Scan for the cell matching the given text and deliver its (x, y) coordinate at center. 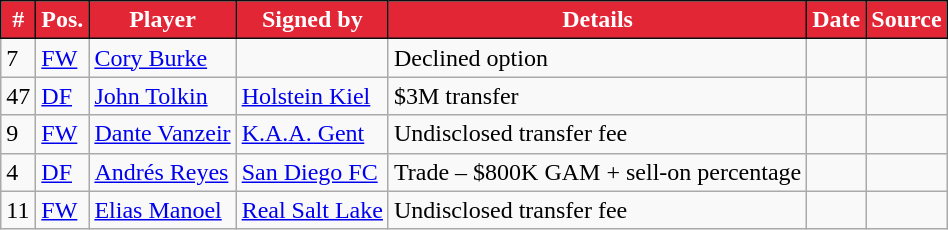
Holstein Kiel (312, 96)
Declined option (597, 58)
47 (18, 96)
Date (836, 20)
# (18, 20)
Source (906, 20)
Elias Manoel (162, 210)
Dante Vanzeir (162, 134)
9 (18, 134)
$3M transfer (597, 96)
Details (597, 20)
San Diego FC (312, 172)
Cory Burke (162, 58)
Player (162, 20)
Real Salt Lake (312, 210)
Signed by (312, 20)
Pos. (62, 20)
7 (18, 58)
John Tolkin (162, 96)
Andrés Reyes (162, 172)
4 (18, 172)
Trade – $800K GAM + sell-on percentage (597, 172)
K.A.A. Gent (312, 134)
11 (18, 210)
